Determine the (X, Y) coordinate at the center of the cell enclosing the given text.  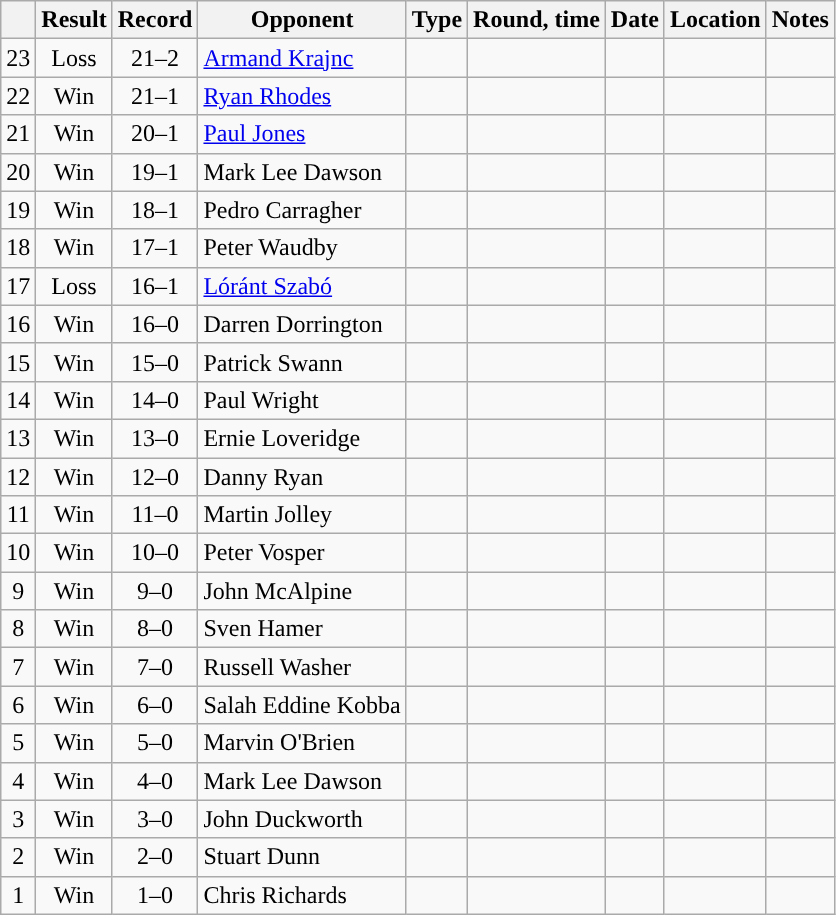
16–1 (155, 286)
19 (18, 210)
11 (18, 515)
Stuart Dunn (302, 857)
Martin Jolley (302, 515)
10–0 (155, 553)
18–1 (155, 210)
Marvin O'Brien (302, 743)
6 (18, 705)
Pedro Carragher (302, 210)
15–0 (155, 362)
Paul Wright (302, 400)
11–0 (155, 515)
22 (18, 96)
10 (18, 553)
12–0 (155, 477)
Location (715, 20)
8–0 (155, 629)
16–0 (155, 324)
3 (18, 819)
23 (18, 58)
Peter Waudby (302, 248)
15 (18, 362)
2 (18, 857)
7–0 (155, 667)
14 (18, 400)
9 (18, 591)
16 (18, 324)
Sven Hamer (302, 629)
Danny Ryan (302, 477)
1–0 (155, 895)
8 (18, 629)
20 (18, 172)
Armand Krajnc (302, 58)
13–0 (155, 438)
John McAlpine (302, 591)
1 (18, 895)
Peter Vosper (302, 553)
Notes (800, 20)
Result (74, 20)
13 (18, 438)
Ryan Rhodes (302, 96)
7 (18, 667)
17 (18, 286)
4 (18, 781)
Date (634, 20)
21 (18, 134)
20–1 (155, 134)
Russell Washer (302, 667)
21–2 (155, 58)
Chris Richards (302, 895)
12 (18, 477)
Paul Jones (302, 134)
5–0 (155, 743)
9–0 (155, 591)
21–1 (155, 96)
5 (18, 743)
19–1 (155, 172)
Patrick Swann (302, 362)
17–1 (155, 248)
Round, time (537, 20)
John Duckworth (302, 819)
Record (155, 20)
14–0 (155, 400)
Lóránt Szabó (302, 286)
Darren Dorrington (302, 324)
Ernie Loveridge (302, 438)
2–0 (155, 857)
18 (18, 248)
4–0 (155, 781)
Salah Eddine Kobba (302, 705)
Type (436, 20)
6–0 (155, 705)
3–0 (155, 819)
Opponent (302, 20)
